Determine the (X, Y) coordinate at the center of the cell enclosing the given text.  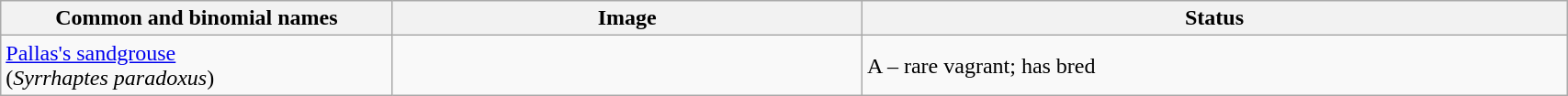
Status (1214, 18)
Pallas's sandgrouse(Syrrhaptes paradoxus) (197, 66)
Common and binomial names (197, 18)
Image (626, 18)
A – rare vagrant; has bred (1214, 66)
